Detect which cell encompasses the target text, then output its [X, Y] center coordinate. 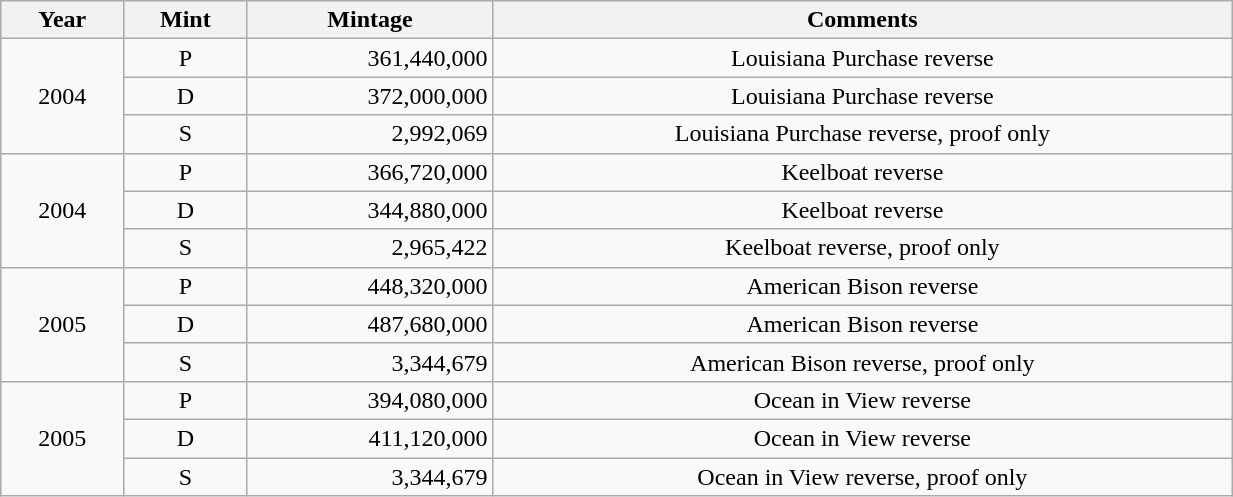
2,992,069 [370, 134]
448,320,000 [370, 286]
Ocean in View reverse, proof only [862, 477]
Louisiana Purchase reverse, proof only [862, 134]
American Bison reverse, proof only [862, 362]
Mint [186, 20]
Year [62, 20]
361,440,000 [370, 58]
366,720,000 [370, 172]
Keelboat reverse, proof only [862, 248]
487,680,000 [370, 324]
394,080,000 [370, 400]
Mintage [370, 20]
344,880,000 [370, 210]
372,000,000 [370, 96]
Comments [862, 20]
2,965,422 [370, 248]
411,120,000 [370, 438]
